Search for the cell housing the specified text and yield its [x, y] center coordinate. 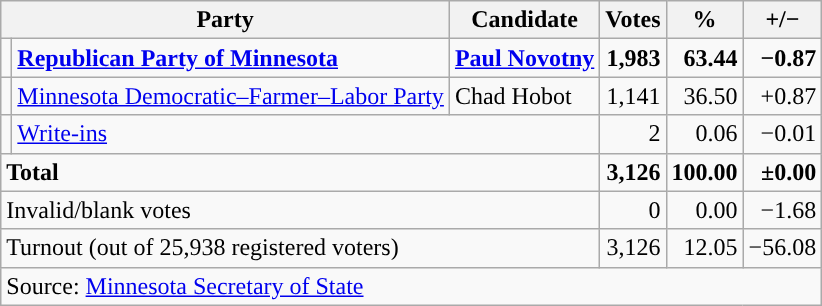
0 [633, 210]
Write-ins [306, 134]
Chad Hobot [524, 96]
12.05 [704, 248]
Republican Party of Minnesota [231, 58]
% [704, 20]
1,983 [633, 58]
Votes [633, 20]
2 [633, 134]
63.44 [704, 58]
Party [226, 20]
0.00 [704, 210]
Total [300, 172]
100.00 [704, 172]
Turnout (out of 25,938 registered voters) [300, 248]
0.06 [704, 134]
+0.87 [782, 96]
Paul Novotny [524, 58]
Candidate [524, 20]
−0.01 [782, 134]
Minnesota Democratic–Farmer–Labor Party [231, 96]
1,141 [633, 96]
+/− [782, 20]
Source: Minnesota Secretary of State [412, 286]
−0.87 [782, 58]
−56.08 [782, 248]
36.50 [704, 96]
Invalid/blank votes [300, 210]
±0.00 [782, 172]
−1.68 [782, 210]
